Output the [X, Y] coordinate of the center of the cell containing the given text.  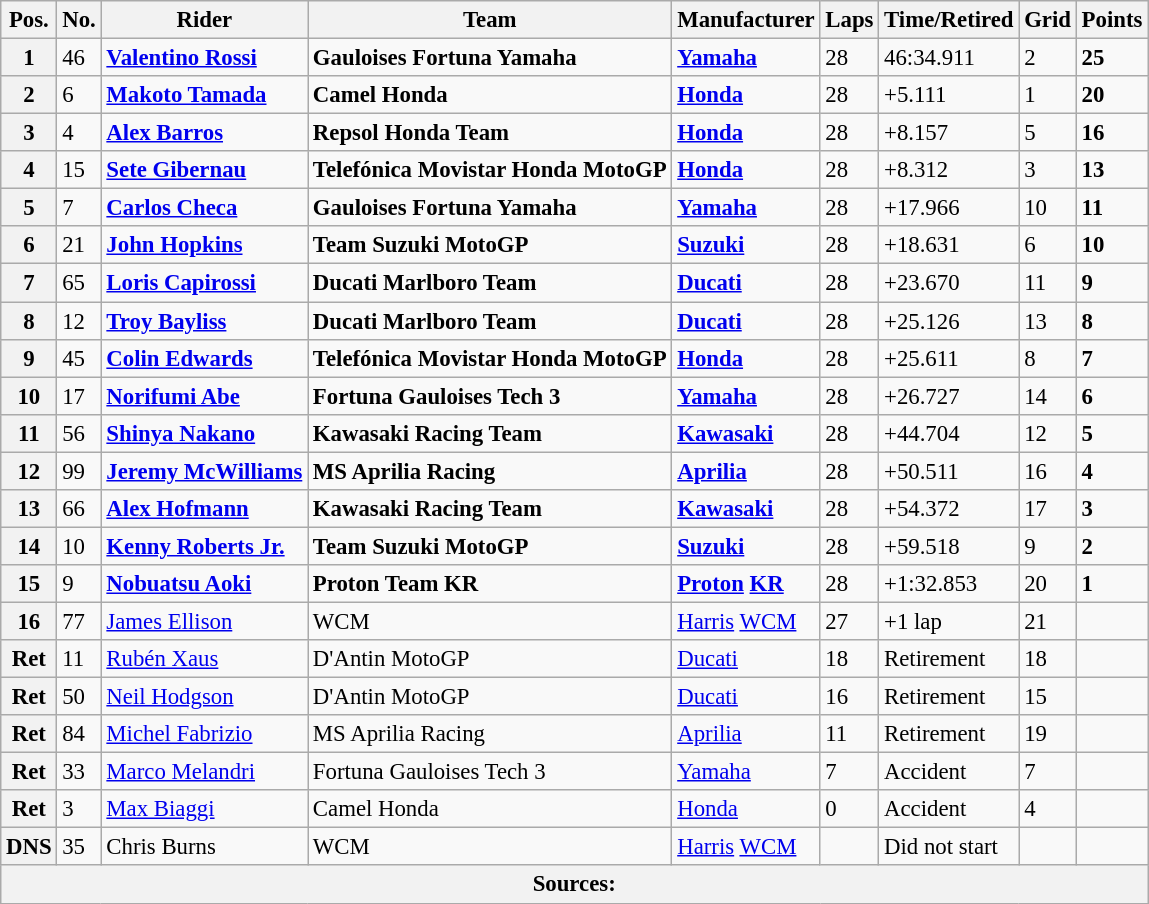
Valentino Rossi [204, 58]
99 [79, 471]
Time/Retired [949, 20]
Shinya Nakano [204, 433]
45 [79, 358]
Team [490, 20]
Troy Bayliss [204, 321]
Marco Melandri [204, 772]
+1:32.853 [949, 584]
77 [79, 621]
+18.631 [949, 245]
+5.111 [949, 95]
27 [850, 621]
Makoto Tamada [204, 95]
+26.727 [949, 396]
84 [79, 734]
+59.518 [949, 546]
Points [1112, 20]
+44.704 [949, 433]
Manufacturer [746, 20]
Did not start [949, 847]
Kenny Roberts Jr. [204, 546]
Laps [850, 20]
+54.372 [949, 509]
Proton KR [746, 584]
Repsol Honda Team [490, 133]
Alex Barros [204, 133]
19 [1048, 734]
Norifumi Abe [204, 396]
50 [79, 697]
66 [79, 509]
DNS [29, 847]
Nobuatsu Aoki [204, 584]
Proton Team KR [490, 584]
Pos. [29, 20]
46:34.911 [949, 58]
25 [1112, 58]
Loris Capirossi [204, 283]
Jeremy McWilliams [204, 471]
0 [850, 809]
Sources: [574, 885]
Max Biaggi [204, 809]
Carlos Checa [204, 208]
Rider [204, 20]
John Hopkins [204, 245]
+23.670 [949, 283]
Sete Gibernau [204, 170]
Alex Hofmann [204, 509]
+25.611 [949, 358]
+25.126 [949, 321]
James Ellison [204, 621]
Grid [1048, 20]
+50.511 [949, 471]
Chris Burns [204, 847]
+8.157 [949, 133]
Colin Edwards [204, 358]
65 [79, 283]
Rubén Xaus [204, 659]
Michel Fabrizio [204, 734]
Neil Hodgson [204, 697]
33 [79, 772]
35 [79, 847]
56 [79, 433]
46 [79, 58]
+17.966 [949, 208]
+8.312 [949, 170]
+1 lap [949, 621]
No. [79, 20]
